Identify which cell holds the provided text, then report its (X, Y) central coordinate. 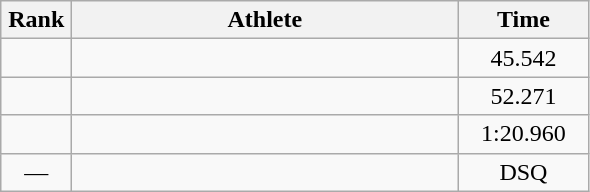
Time (524, 20)
Rank (36, 20)
52.271 (524, 96)
Athlete (265, 20)
DSQ (524, 172)
45.542 (524, 58)
1:20.960 (524, 134)
— (36, 172)
